Pinpoint the cell where the given text exists, returning its [X, Y] midpoint coordinate. 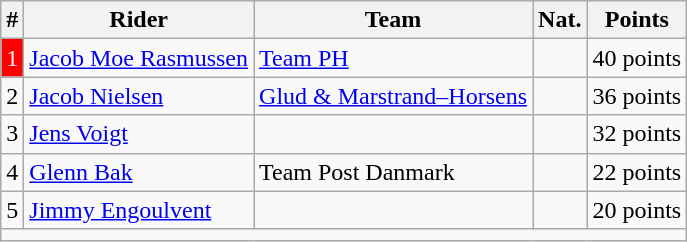
5 [12, 210]
Jens Voigt [139, 134]
3 [12, 134]
1 [12, 58]
40 points [637, 58]
# [12, 20]
4 [12, 172]
Glenn Bak [139, 172]
20 points [637, 210]
36 points [637, 96]
Nat. [560, 20]
Glud & Marstrand–Horsens [394, 96]
2 [12, 96]
32 points [637, 134]
22 points [637, 172]
Points [637, 20]
Team [394, 20]
Jimmy Engoulvent [139, 210]
Jacob Moe Rasmussen [139, 58]
Jacob Nielsen [139, 96]
Team Post Danmark [394, 172]
Team PH [394, 58]
Rider [139, 20]
